Locate the cell with the specified text and output its (x, y) center coordinate. 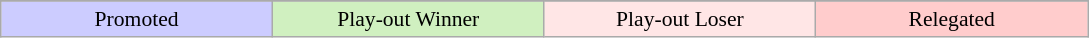
Promoted (137, 19)
Play-out Loser (680, 19)
Play-out Winner (408, 19)
Relegated (952, 19)
